For the text-containing cell, return its midpoint in [x, y] coordinate format. 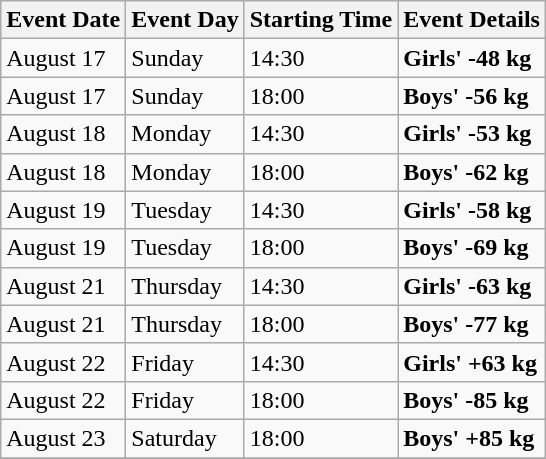
Boys' -85 kg [472, 400]
Boys' -62 kg [472, 172]
Girls' -48 kg [472, 58]
Girls' +63 kg [472, 362]
Starting Time [321, 20]
Girls' -58 kg [472, 210]
Girls' -53 kg [472, 134]
Boys' -69 kg [472, 248]
Boys' +85 kg [472, 438]
Boys' -77 kg [472, 324]
Event Day [185, 20]
Event Date [64, 20]
Boys' -56 kg [472, 96]
August 23 [64, 438]
Saturday [185, 438]
Event Details [472, 20]
Girls' -63 kg [472, 286]
